Extract the [X, Y] coordinate from the center of the cell holding the provided text.  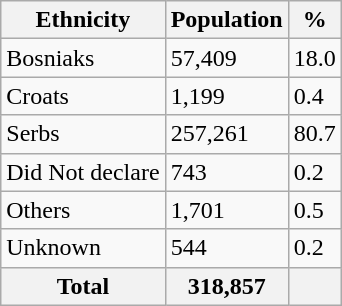
Bosniaks [83, 58]
% [314, 20]
318,857 [226, 286]
Unknown [83, 248]
544 [226, 248]
Ethnicity [83, 20]
0.4 [314, 96]
18.0 [314, 58]
1,199 [226, 96]
257,261 [226, 134]
1,701 [226, 210]
Total [83, 286]
57,409 [226, 58]
Population [226, 20]
Croats [83, 96]
0.5 [314, 210]
80.7 [314, 134]
Did Not declare [83, 172]
743 [226, 172]
Serbs [83, 134]
Others [83, 210]
